Identify which cell holds the provided text, then report its (x, y) central coordinate. 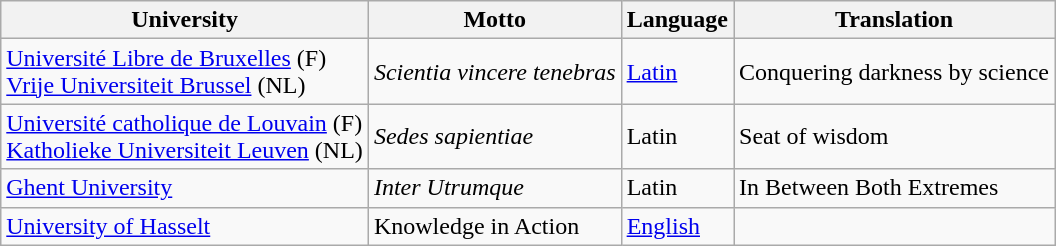
University of Hasselt (185, 226)
Motto (494, 20)
Université catholique de Louvain (F)Katholieke Universiteit Leuven (NL) (185, 136)
Ghent University (185, 188)
Université Libre de Bruxelles (F)Vrije Universiteit Brussel (NL) (185, 72)
University (185, 20)
Conquering darkness by science (894, 72)
Knowledge in Action (494, 226)
Language (677, 20)
Scientia vincere tenebras (494, 72)
English (677, 226)
Seat of wisdom (894, 136)
Sedes sapientiae (494, 136)
Inter Utrumque (494, 188)
Translation (894, 20)
In Between Both Extremes (894, 188)
